Pinpoint the cell where the given text exists, returning its (X, Y) midpoint coordinate. 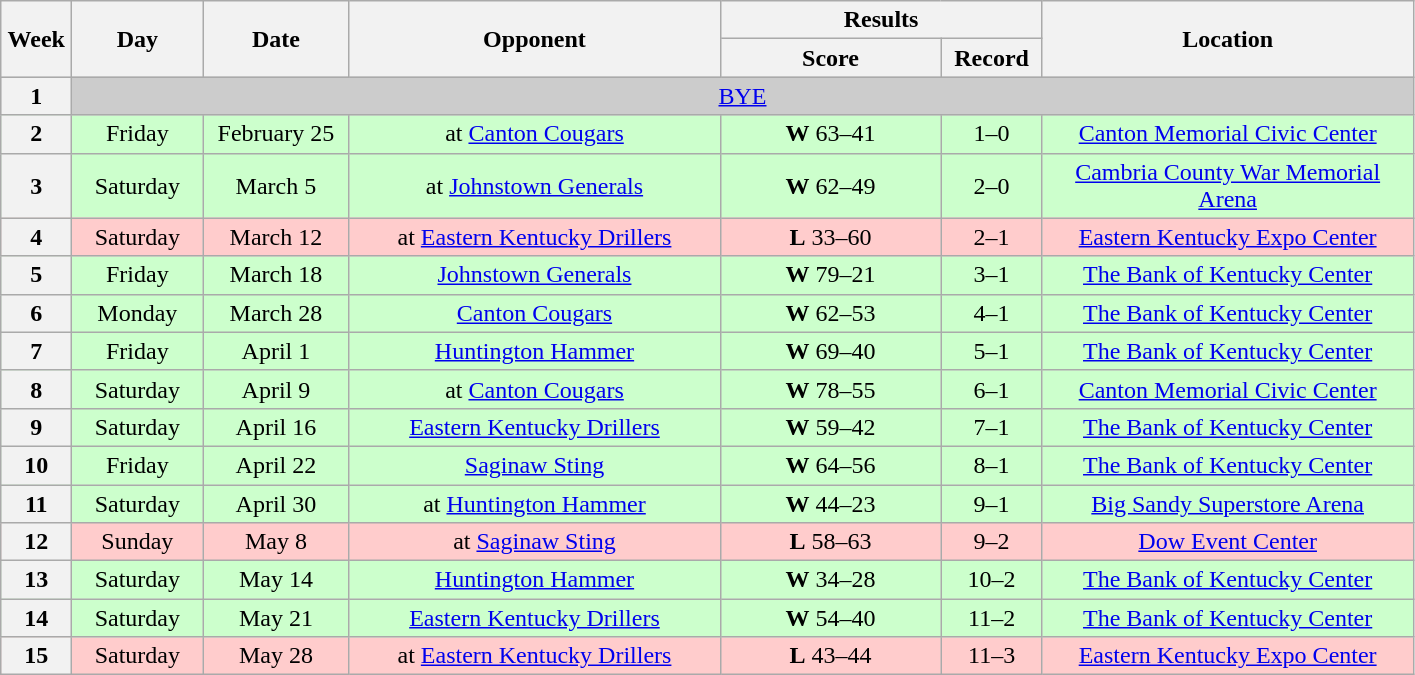
Saginaw Sting (534, 465)
Results (881, 20)
March 12 (276, 237)
at Johnstown Generals (534, 186)
8–1 (992, 465)
2–0 (992, 186)
W 62–49 (830, 186)
Opponent (534, 39)
at Saginaw Sting (534, 542)
Dow Event Center (1228, 542)
4–1 (992, 313)
11–2 (992, 618)
L 58–63 (830, 542)
3–1 (992, 275)
10 (36, 465)
March 5 (276, 186)
9–1 (992, 503)
W 54–40 (830, 618)
4 (36, 237)
5 (36, 275)
7–1 (992, 427)
February 25 (276, 134)
2–1 (992, 237)
May 14 (276, 580)
April 22 (276, 465)
Big Sandy Superstore Arena (1228, 503)
W 78–55 (830, 389)
11 (36, 503)
Johnstown Generals (534, 275)
W 79–21 (830, 275)
Score (830, 58)
2 (36, 134)
W 44–23 (830, 503)
April 9 (276, 389)
April 30 (276, 503)
8 (36, 389)
Monday (138, 313)
5–1 (992, 351)
W 69–40 (830, 351)
Day (138, 39)
March 18 (276, 275)
Week (36, 39)
W 62–53 (830, 313)
Canton Cougars (534, 313)
Location (1228, 39)
May 28 (276, 656)
9–2 (992, 542)
April 16 (276, 427)
6–1 (992, 389)
W 59–42 (830, 427)
1 (36, 96)
at Huntington Hammer (534, 503)
Cambria County War Memorial Arena (1228, 186)
W 63–41 (830, 134)
May 8 (276, 542)
Sunday (138, 542)
6 (36, 313)
L 43–44 (830, 656)
11–3 (992, 656)
9 (36, 427)
BYE (742, 96)
13 (36, 580)
Record (992, 58)
14 (36, 618)
15 (36, 656)
1–0 (992, 134)
March 28 (276, 313)
W 64–56 (830, 465)
7 (36, 351)
April 1 (276, 351)
10–2 (992, 580)
W 34–28 (830, 580)
L 33–60 (830, 237)
May 21 (276, 618)
3 (36, 186)
12 (36, 542)
Date (276, 39)
